Identify which cell holds the provided text, then report its (X, Y) central coordinate. 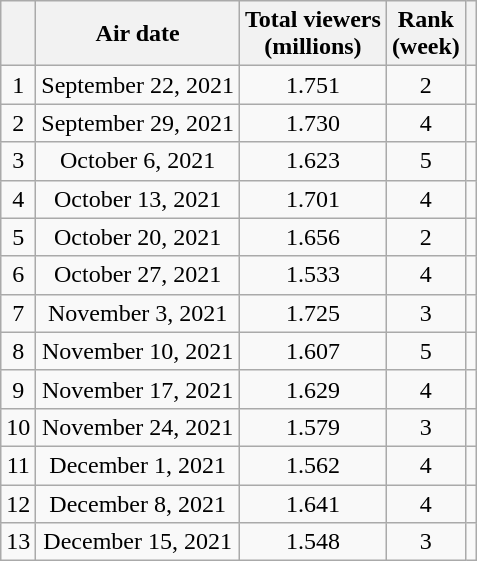
November 17, 2021 (138, 389)
1.579 (314, 427)
November 10, 2021 (138, 351)
1.607 (314, 351)
1.623 (314, 161)
1.656 (314, 237)
October 20, 2021 (138, 237)
1.548 (314, 542)
December 1, 2021 (138, 465)
November 3, 2021 (138, 313)
8 (18, 351)
1.641 (314, 503)
Rank(week) (426, 34)
Air date (138, 34)
1.751 (314, 85)
Total viewers(millions) (314, 34)
1.629 (314, 389)
December 8, 2021 (138, 503)
12 (18, 503)
9 (18, 389)
November 24, 2021 (138, 427)
6 (18, 275)
1.533 (314, 275)
1.725 (314, 313)
October 6, 2021 (138, 161)
1 (18, 85)
September 29, 2021 (138, 123)
7 (18, 313)
1.730 (314, 123)
December 15, 2021 (138, 542)
October 27, 2021 (138, 275)
September 22, 2021 (138, 85)
10 (18, 427)
11 (18, 465)
13 (18, 542)
1.701 (314, 199)
1.562 (314, 465)
October 13, 2021 (138, 199)
